Search for the cell housing the specified text and yield its [X, Y] center coordinate. 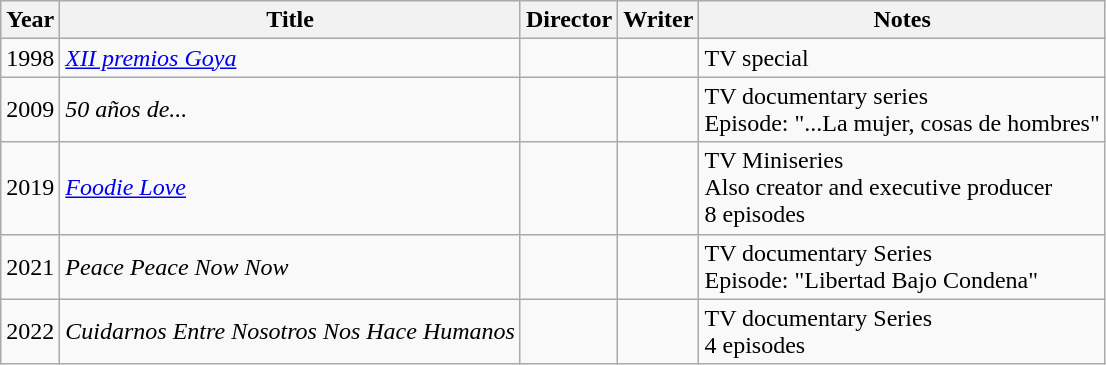
XII premios Goya [290, 58]
Year [30, 20]
Notes [902, 20]
TV documentary Series4 episodes [902, 332]
Foodie Love [290, 188]
Peace Peace Now Now [290, 266]
TV documentary SeriesEpisode: "Libertad Bajo Condena" [902, 266]
TV MiniseriesAlso creator and executive producer8 episodes [902, 188]
50 años de... [290, 110]
2022 [30, 332]
1998 [30, 58]
TV documentary seriesEpisode: "...La mujer, cosas de hombres" [902, 110]
2009 [30, 110]
Director [568, 20]
2021 [30, 266]
Cuidarnos Entre Nosotros Nos Hace Humanos [290, 332]
TV special [902, 58]
Writer [658, 20]
Title [290, 20]
2019 [30, 188]
